Return (X, Y) of the center of cell containing provided text 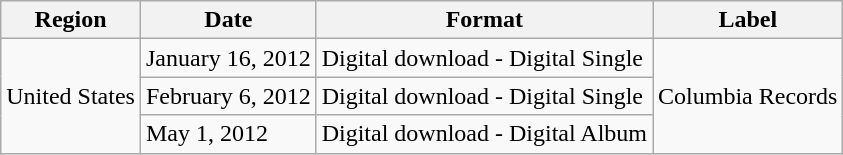
Region (71, 20)
United States (71, 96)
January 16, 2012 (228, 58)
Format (484, 20)
May 1, 2012 (228, 134)
Date (228, 20)
Label (748, 20)
February 6, 2012 (228, 96)
Columbia Records (748, 96)
Digital download - Digital Album (484, 134)
